Return (x, y) of the center of cell containing provided text 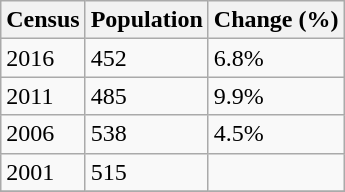
Census (43, 20)
2001 (43, 172)
9.9% (276, 96)
6.8% (276, 58)
2011 (43, 96)
Change (%) (276, 20)
485 (146, 96)
2016 (43, 58)
538 (146, 134)
2006 (43, 134)
452 (146, 58)
Population (146, 20)
515 (146, 172)
4.5% (276, 134)
